Identify which cell holds the provided text, then report its [x, y] central coordinate. 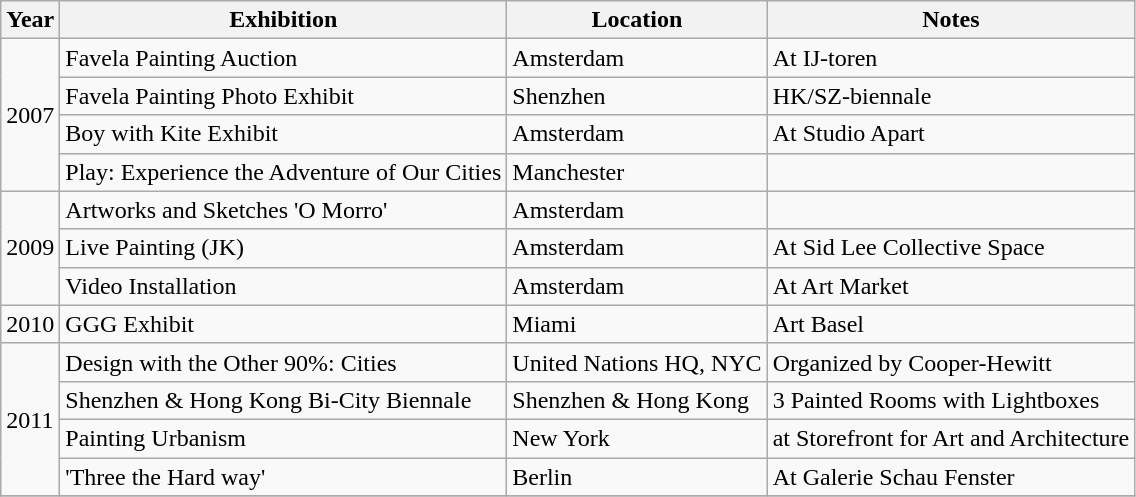
Artworks and Sketches 'O Morro' [284, 210]
Play: Experience the Adventure of Our Cities [284, 172]
Design with the Other 90%: Cities [284, 362]
Shenzhen [637, 96]
Berlin [637, 477]
HK/SZ-biennale [951, 96]
Shenzhen & Hong Kong [637, 400]
Favela Painting Auction [284, 58]
Art Basel [951, 324]
2010 [30, 324]
at Storefront for Art and Architecture [951, 438]
Favela Painting Photo Exhibit [284, 96]
United Nations HQ, NYC [637, 362]
At IJ-toren [951, 58]
Shenzhen & Hong Kong Bi-City Biennale [284, 400]
Exhibition [284, 20]
At Art Market [951, 286]
New York [637, 438]
Video Installation [284, 286]
Organized by Cooper-Hewitt [951, 362]
Notes [951, 20]
Live Painting (JK) [284, 248]
Manchester [637, 172]
At Studio Apart [951, 134]
3 Painted Rooms with Lightboxes [951, 400]
GGG Exhibit [284, 324]
At Sid Lee Collective Space [951, 248]
At Galerie Schau Fenster [951, 477]
Miami [637, 324]
Year [30, 20]
Boy with Kite Exhibit [284, 134]
2007 [30, 115]
Location [637, 20]
2011 [30, 419]
'Three the Hard way' [284, 477]
2009 [30, 248]
Painting Urbanism [284, 438]
